Find where the given text appears and provide that cell's center as [X, Y] coordinate. 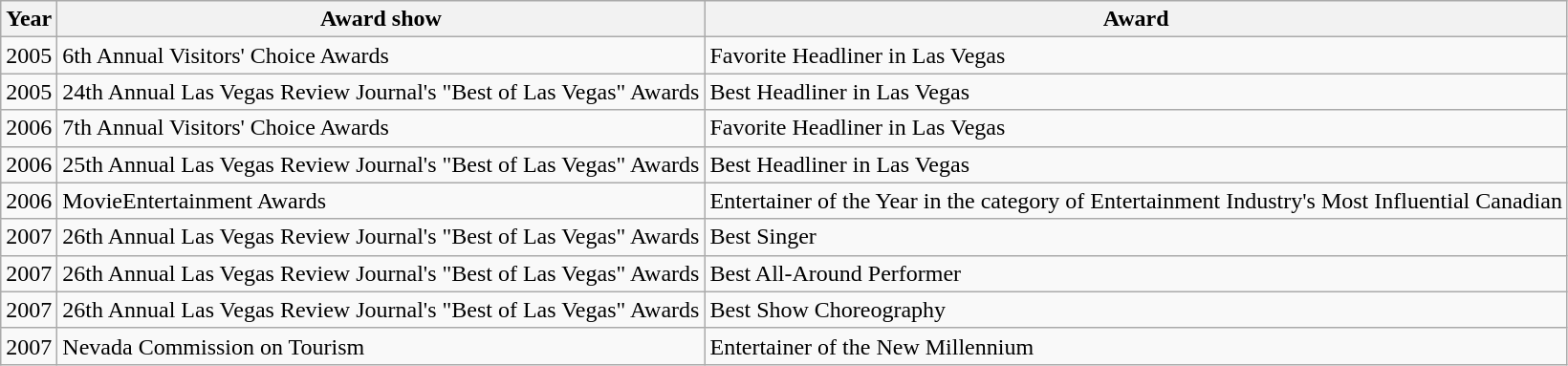
Best All-Around Performer [1136, 273]
24th Annual Las Vegas Review Journal's "Best of Las Vegas" Awards [381, 92]
Year [29, 19]
Nevada Commission on Tourism [381, 346]
6th Annual Visitors' Choice Awards [381, 55]
Entertainer of the New Millennium [1136, 346]
Best Show Choreography [1136, 310]
Entertainer of the Year in the category of Entertainment Industry's Most Influential Canadian [1136, 201]
Award [1136, 19]
Best Singer [1136, 237]
7th Annual Visitors' Choice Awards [381, 128]
25th Annual Las Vegas Review Journal's "Best of Las Vegas" Awards [381, 164]
MovieEntertainment Awards [381, 201]
Award show [381, 19]
